Provide the (X, Y) coordinate of the cell's center where the given text is located.  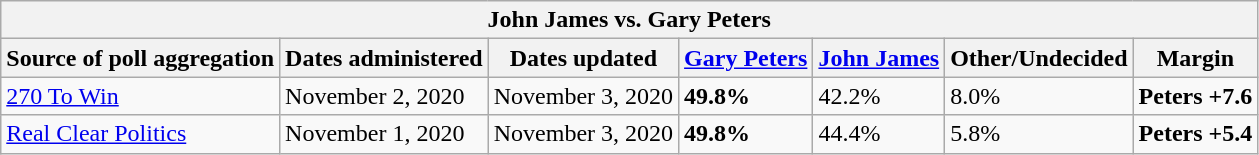
Dates administered (384, 58)
Gary Peters (746, 58)
8.0% (1039, 96)
November 1, 2020 (384, 134)
November 2, 2020 (384, 96)
Margin (1196, 58)
44.4% (879, 134)
Peters +5.4 (1196, 134)
Source of poll aggregation (140, 58)
Other/Undecided (1039, 58)
John James vs. Gary Peters (630, 20)
270 To Win (140, 96)
Dates updated (583, 58)
John James (879, 58)
5.8% (1039, 134)
Real Clear Politics (140, 134)
42.2% (879, 96)
Peters +7.6 (1196, 96)
